Locate the cell with the specified text and output its [x, y] center coordinate. 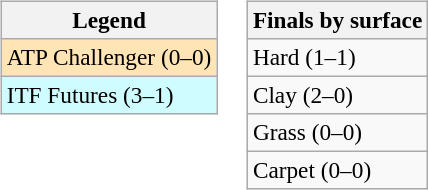
Carpet (0–0) [337, 171]
Grass (0–0) [337, 133]
ATP Challenger (0–0) [108, 57]
Hard (1–1) [337, 57]
Legend [108, 20]
Finals by surface [337, 20]
ITF Futures (3–1) [108, 95]
Clay (2–0) [337, 95]
